Find where the given text appears and provide that cell's center as (X, Y) coordinate. 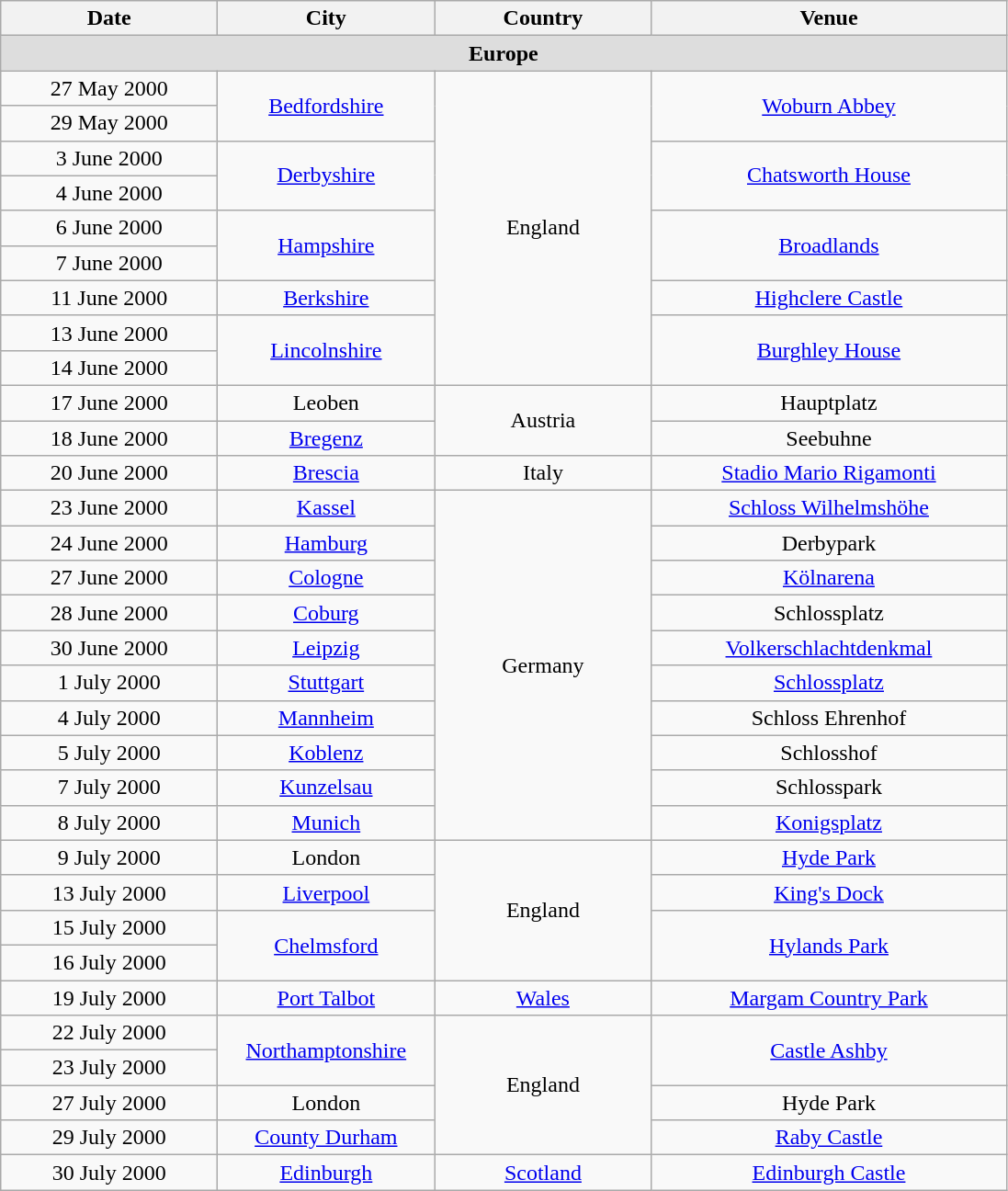
20 June 2000 (109, 473)
7 July 2000 (109, 788)
Stadio Mario Rigamonti (829, 473)
4 July 2000 (109, 718)
22 July 2000 (109, 1033)
Castle Ashby (829, 1050)
Margam Country Park (829, 997)
29 July 2000 (109, 1138)
Brescia (326, 473)
County Durham (326, 1138)
Kassel (326, 508)
Chelmsford (326, 945)
Port Talbot (326, 997)
Schlosspark (829, 788)
Hylands Park (829, 945)
23 June 2000 (109, 508)
16 July 2000 (109, 962)
Liverpool (326, 892)
27 June 2000 (109, 578)
Koblenz (326, 753)
1 July 2000 (109, 683)
6 June 2000 (109, 228)
24 June 2000 (109, 543)
Lincolnshire (326, 350)
7 June 2000 (109, 263)
Italy (543, 473)
Highclere Castle (829, 298)
Seebuhne (829, 438)
27 May 2000 (109, 88)
11 June 2000 (109, 298)
15 July 2000 (109, 927)
Country (543, 18)
Bregenz (326, 438)
29 May 2000 (109, 123)
Edinburgh Castle (829, 1173)
Hamburg (326, 543)
30 June 2000 (109, 648)
Broadlands (829, 245)
Hampshire (326, 245)
City (326, 18)
King's Dock (829, 892)
Venue (829, 18)
Burghley House (829, 350)
Northamptonshire (326, 1050)
Kölnarena (829, 578)
14 June 2000 (109, 368)
Hauptplatz (829, 403)
Schloss Wilhelmshöhe (829, 508)
27 July 2000 (109, 1103)
8 July 2000 (109, 822)
28 June 2000 (109, 613)
19 July 2000 (109, 997)
Schlosshof (829, 753)
13 July 2000 (109, 892)
17 June 2000 (109, 403)
Schloss Ehrenhof (829, 718)
Derbypark (829, 543)
Raby Castle (829, 1138)
9 July 2000 (109, 857)
Coburg (326, 613)
Scotland (543, 1173)
Leoben (326, 403)
Munich (326, 822)
Stuttgart (326, 683)
Austria (543, 420)
Germany (543, 665)
3 June 2000 (109, 158)
Date (109, 18)
Kunzelsau (326, 788)
Cologne (326, 578)
18 June 2000 (109, 438)
Bedfordshire (326, 106)
Volkerschlachtdenkmal (829, 648)
Woburn Abbey (829, 106)
Derbyshire (326, 176)
Mannheim (326, 718)
Leipzig (326, 648)
Europe (504, 53)
Chatsworth House (829, 176)
23 July 2000 (109, 1068)
Konigsplatz (829, 822)
13 June 2000 (109, 333)
30 July 2000 (109, 1173)
Berkshire (326, 298)
5 July 2000 (109, 753)
Edinburgh (326, 1173)
4 June 2000 (109, 193)
Wales (543, 997)
